Provide the [x, y] coordinate of the cell's center where the given text is located.  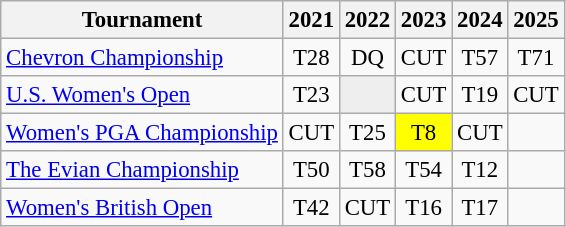
T71 [536, 58]
2025 [536, 20]
Women's PGA Championship [142, 133]
T23 [311, 95]
Tournament [142, 20]
T42 [311, 208]
T8 [424, 133]
Women's British Open [142, 208]
T58 [367, 170]
U.S. Women's Open [142, 95]
T28 [311, 58]
2024 [480, 20]
T50 [311, 170]
2022 [367, 20]
T12 [480, 170]
Chevron Championship [142, 58]
T54 [424, 170]
T25 [367, 133]
T16 [424, 208]
2023 [424, 20]
T17 [480, 208]
DQ [367, 58]
T19 [480, 95]
2021 [311, 20]
T57 [480, 58]
The Evian Championship [142, 170]
